For the text-containing cell, return its midpoint in (x, y) coordinate format. 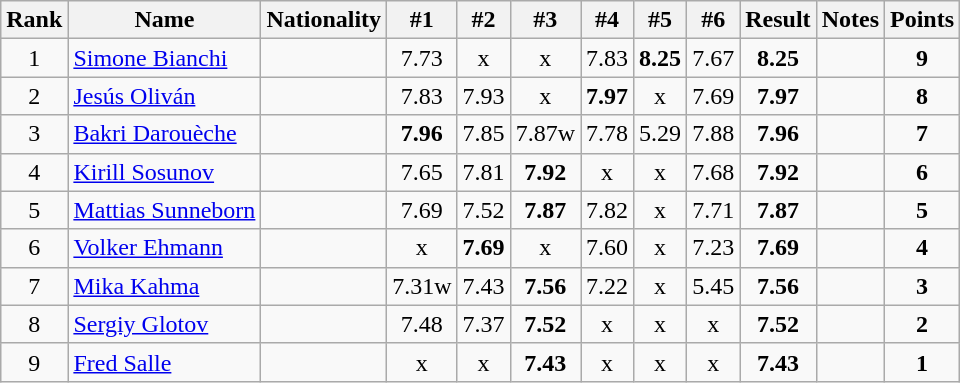
7.23 (714, 248)
7.71 (714, 210)
7.22 (608, 286)
Fred Salle (164, 362)
7.88 (714, 134)
#3 (545, 20)
5.45 (714, 286)
7.81 (484, 172)
Sergiy Glotov (164, 324)
7.65 (422, 172)
Name (164, 20)
Result (778, 20)
7.48 (422, 324)
7.78 (608, 134)
#1 (422, 20)
Rank (34, 20)
Mattias Sunneborn (164, 210)
5.29 (660, 134)
#4 (608, 20)
Mika Kahma (164, 286)
Simone Bianchi (164, 58)
7.82 (608, 210)
7.31w (422, 286)
Notes (850, 20)
Bakri Darouèche (164, 134)
7.60 (608, 248)
Jesús Oliván (164, 96)
7.67 (714, 58)
#6 (714, 20)
7.87w (545, 134)
7.68 (714, 172)
7.85 (484, 134)
Volker Ehmann (164, 248)
7.93 (484, 96)
Nationality (324, 20)
Points (922, 20)
7.37 (484, 324)
Kirill Sosunov (164, 172)
#5 (660, 20)
#2 (484, 20)
7.73 (422, 58)
